Detect which cell encompasses the target text, then output its [X, Y] center coordinate. 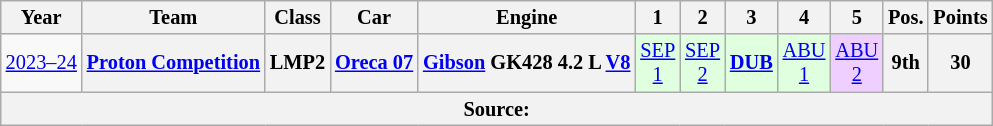
Year [42, 17]
Car [374, 17]
SEP2 [702, 63]
ABU1 [804, 63]
Points [960, 17]
3 [752, 17]
5 [856, 17]
9th [906, 63]
Oreca 07 [374, 63]
2023–24 [42, 63]
Source: [497, 109]
DUB [752, 63]
Team [174, 17]
30 [960, 63]
Engine [526, 17]
Proton Competition [174, 63]
Pos. [906, 17]
1 [658, 17]
Class [298, 17]
2 [702, 17]
ABU2 [856, 63]
LMP2 [298, 63]
Gibson GK428 4.2 L V8 [526, 63]
SEP1 [658, 63]
4 [804, 17]
